From the cell containing the given text, extract its center point as (x, y) coordinate. 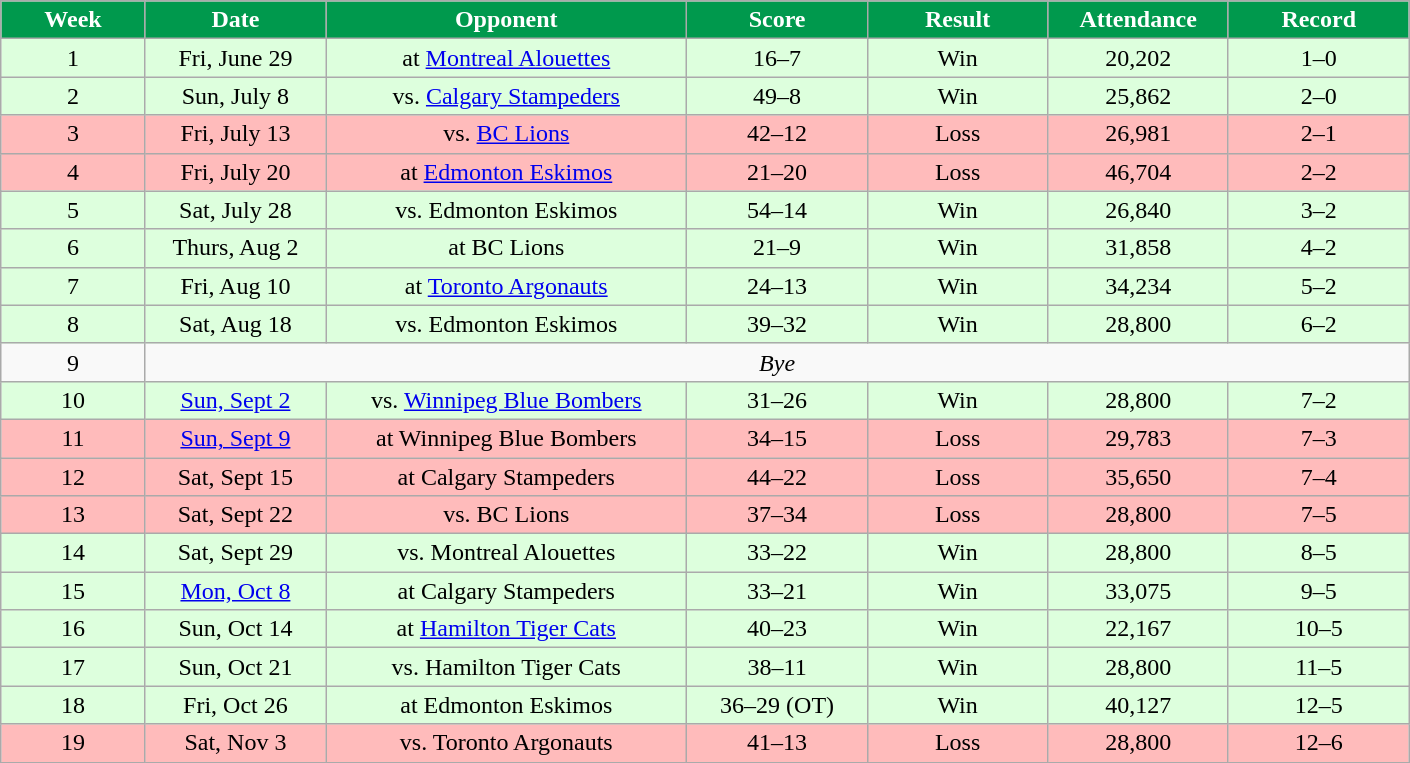
46,704 (1138, 172)
39–32 (778, 324)
Fri, July 13 (236, 134)
41–13 (778, 743)
4 (73, 172)
Sat, Nov 3 (236, 743)
24–13 (778, 286)
Sat, Sept 29 (236, 553)
8 (73, 324)
29,783 (1138, 438)
15 (73, 591)
vs. Calgary Stampeders (506, 96)
Opponent (506, 20)
40,127 (1138, 705)
vs. Winnipeg Blue Bombers (506, 400)
Bye (777, 362)
33–21 (778, 591)
33,075 (1138, 591)
7–3 (1318, 438)
40–23 (778, 629)
9–5 (1318, 591)
Record (1318, 20)
31–26 (778, 400)
14 (73, 553)
Sun, Sept 2 (236, 400)
Sat, Aug 18 (236, 324)
Sun, Sept 9 (236, 438)
44–22 (778, 477)
19 (73, 743)
12–5 (1318, 705)
16 (73, 629)
at BC Lions (506, 248)
38–11 (778, 667)
2–0 (1318, 96)
Sun, Oct 21 (236, 667)
Sun, Oct 14 (236, 629)
6–2 (1318, 324)
Fri, Oct 26 (236, 705)
35,650 (1138, 477)
31,858 (1138, 248)
7–5 (1318, 515)
12–6 (1318, 743)
Fri, June 29 (236, 58)
at Toronto Argonauts (506, 286)
5 (73, 210)
2 (73, 96)
5–2 (1318, 286)
2–2 (1318, 172)
10 (73, 400)
25,862 (1138, 96)
at Hamilton Tiger Cats (506, 629)
7–4 (1318, 477)
54–14 (778, 210)
Date (236, 20)
21–20 (778, 172)
1 (73, 58)
vs. Montreal Alouettes (506, 553)
Result (958, 20)
Week (73, 20)
13 (73, 515)
7–2 (1318, 400)
Score (778, 20)
at Montreal Alouettes (506, 58)
7 (73, 286)
11 (73, 438)
Fri, Aug 10 (236, 286)
26,981 (1138, 134)
36–29 (OT) (778, 705)
49–8 (778, 96)
16–7 (778, 58)
3–2 (1318, 210)
11–5 (1318, 667)
Fri, July 20 (236, 172)
34–15 (778, 438)
37–34 (778, 515)
2–1 (1318, 134)
12 (73, 477)
vs. Toronto Argonauts (506, 743)
8–5 (1318, 553)
Mon, Oct 8 (236, 591)
17 (73, 667)
6 (73, 248)
34,234 (1138, 286)
3 (73, 134)
42–12 (778, 134)
9 (73, 362)
21–9 (778, 248)
20,202 (1138, 58)
Thurs, Aug 2 (236, 248)
vs. Hamilton Tiger Cats (506, 667)
26,840 (1138, 210)
Sat, Sept 15 (236, 477)
22,167 (1138, 629)
Sat, July 28 (236, 210)
at Winnipeg Blue Bombers (506, 438)
1–0 (1318, 58)
Sun, July 8 (236, 96)
18 (73, 705)
4–2 (1318, 248)
33–22 (778, 553)
Sat, Sept 22 (236, 515)
Attendance (1138, 20)
10–5 (1318, 629)
